Extract the (X, Y) coordinate from the center of the cell holding the provided text.  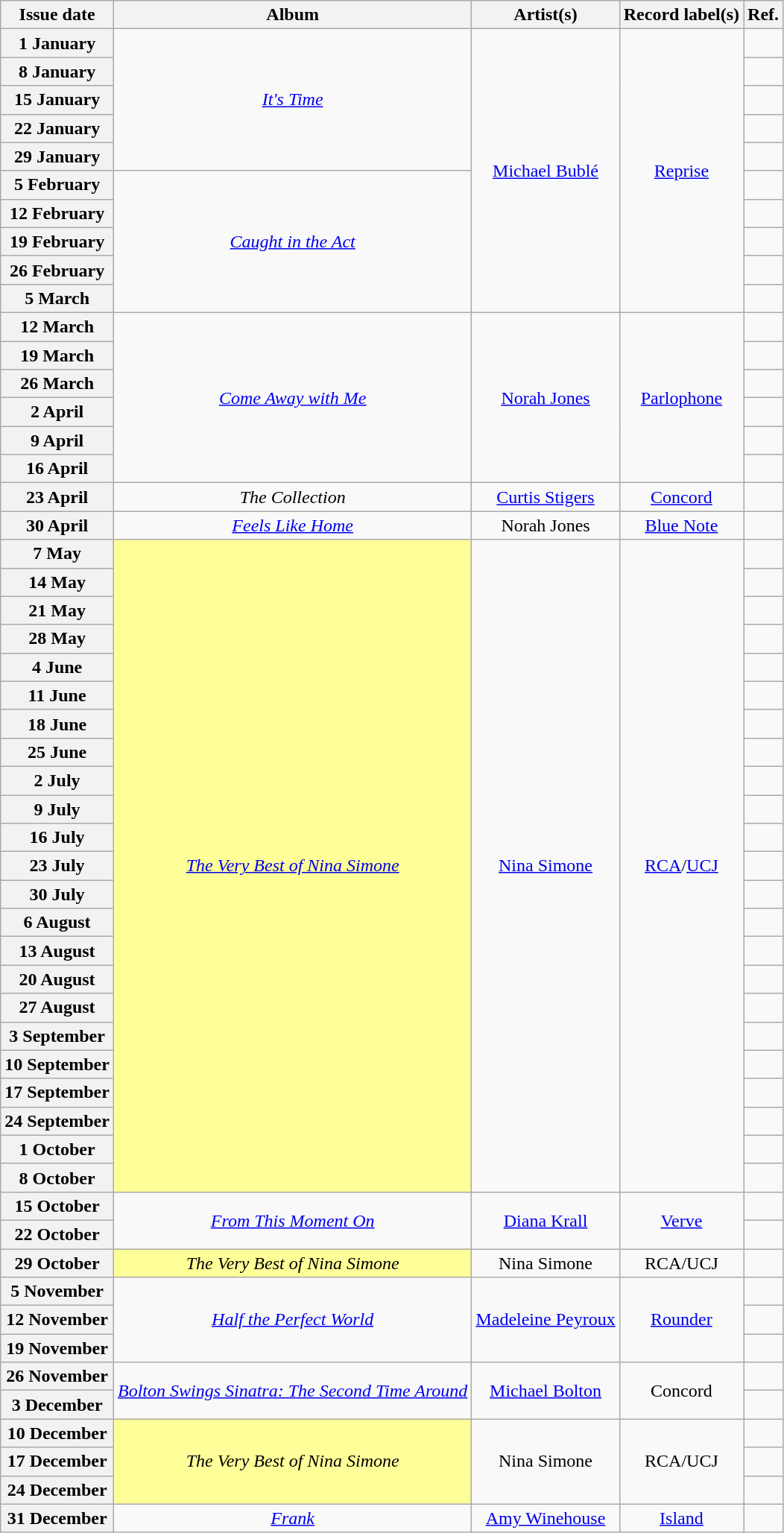
Record label(s) (681, 15)
15 January (57, 100)
19 November (57, 1348)
20 August (57, 979)
30 July (57, 894)
12 November (57, 1320)
Rounder (681, 1320)
21 May (57, 610)
9 July (57, 809)
1 January (57, 43)
Ref. (763, 15)
Half the Perfect World (292, 1320)
Verve (681, 1220)
16 April (57, 469)
Michael Bolton (546, 1391)
2 April (57, 412)
31 December (57, 1518)
22 October (57, 1234)
19 February (57, 241)
2 July (57, 780)
Come Away with Me (292, 397)
Blue Note (681, 525)
7 May (57, 554)
30 April (57, 525)
Feels Like Home (292, 525)
8 October (57, 1178)
5 February (57, 185)
12 March (57, 326)
5 November (57, 1292)
1 October (57, 1149)
17 September (57, 1093)
10 December (57, 1433)
29 January (57, 157)
17 December (57, 1461)
Michael Bublé (546, 171)
19 March (57, 355)
4 June (57, 667)
Caught in the Act (292, 241)
11 June (57, 695)
Curtis Stigers (546, 497)
26 February (57, 270)
23 July (57, 866)
28 May (57, 639)
Frank (292, 1518)
From This Moment On (292, 1220)
12 February (57, 213)
6 August (57, 923)
14 May (57, 582)
24 December (57, 1490)
9 April (57, 440)
27 August (57, 1008)
The Collection (292, 497)
Madeleine Peyroux (546, 1320)
23 April (57, 497)
Issue date (57, 15)
Island (681, 1518)
3 December (57, 1405)
Parlophone (681, 397)
Bolton Swings Sinatra: The Second Time Around (292, 1391)
10 September (57, 1064)
3 September (57, 1036)
22 January (57, 128)
29 October (57, 1263)
Artist(s) (546, 15)
5 March (57, 298)
26 November (57, 1376)
25 June (57, 752)
Album (292, 15)
Diana Krall (546, 1220)
Reprise (681, 171)
15 October (57, 1206)
18 June (57, 724)
16 July (57, 838)
13 August (57, 951)
26 March (57, 384)
It's Time (292, 100)
Amy Winehouse (546, 1518)
8 January (57, 72)
24 September (57, 1121)
